Detect which cell encompasses the target text, then output its (X, Y) center coordinate. 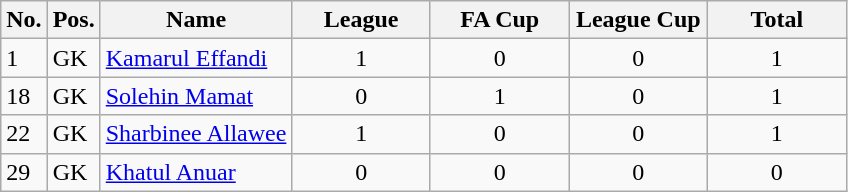
Kamarul Effandi (196, 58)
22 (24, 134)
Name (196, 20)
Total (778, 20)
Solehin Mamat (196, 96)
FA Cup (500, 20)
Khatul Anuar (196, 172)
League Cup (638, 20)
No. (24, 20)
18 (24, 96)
Sharbinee Allawee (196, 134)
29 (24, 172)
Pos. (74, 20)
League (362, 20)
